Extract the (x, y) coordinate from the center of the cell holding the provided text.  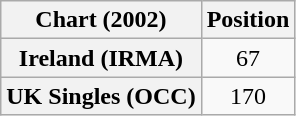
Position (248, 20)
Chart (2002) (101, 20)
170 (248, 96)
67 (248, 58)
UK Singles (OCC) (101, 96)
Ireland (IRMA) (101, 58)
